Search for the cell housing the specified text and yield its (X, Y) center coordinate. 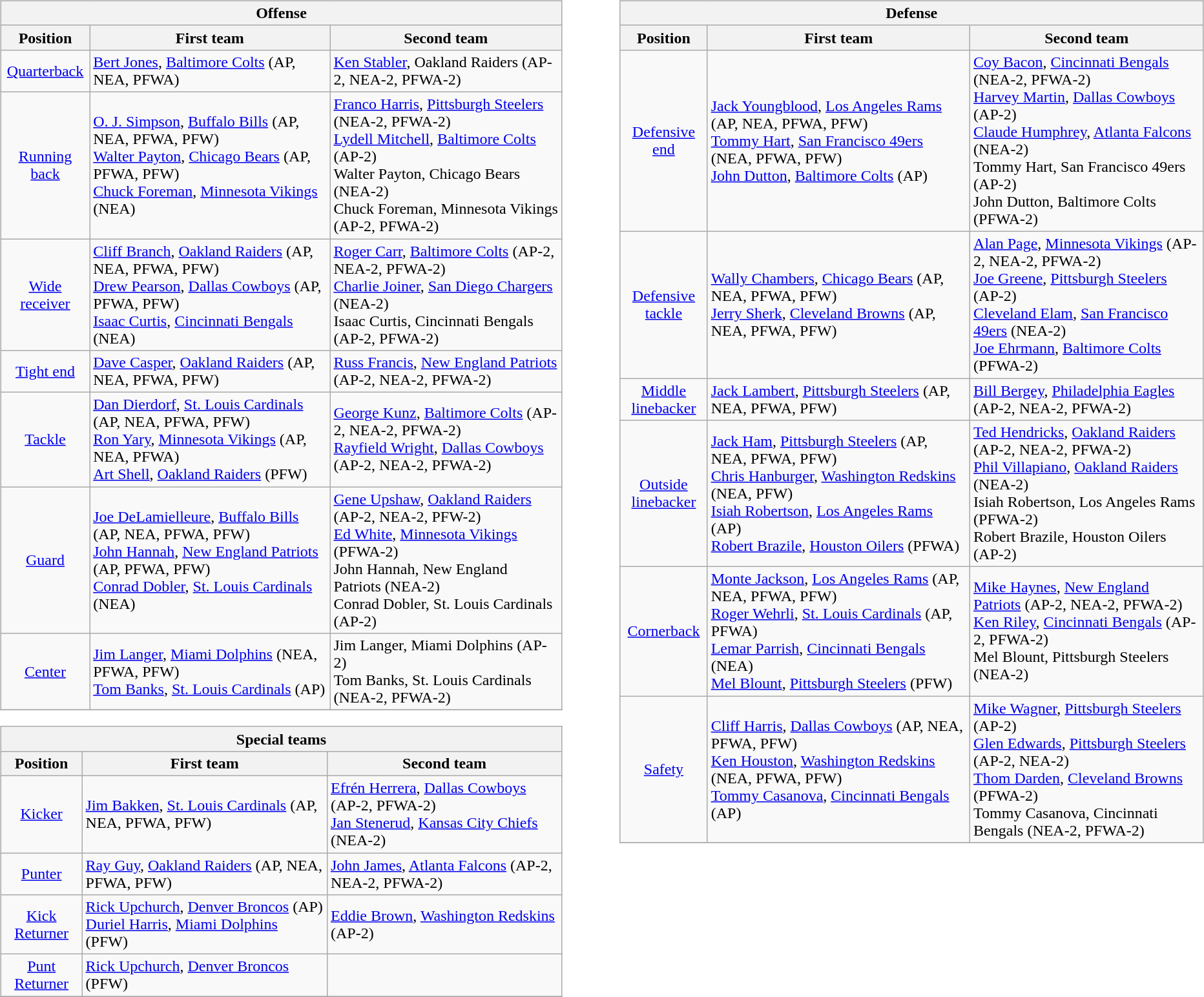
Special teams (281, 739)
Jim Bakken, St. Louis Cardinals (AP, NEA, PFWA, PFW) (204, 814)
Tight end (45, 372)
Defensive end (664, 141)
Wide receiver (45, 294)
Quarterback (45, 71)
Mike Haynes, New England Patriots (AP-2, NEA-2, PFWA-2) Ken Riley, Cincinnati Bengals (AP-2, PFWA-2) Mel Blount, Pittsburgh Steelers (NEA-2) (1086, 632)
Kicker (41, 814)
Jack Youngblood, Los Angeles Rams (AP, NEA, PFWA, PFW) Tommy Hart, San Francisco 49ers (NEA, PFWA, PFW) John Dutton, Baltimore Colts (AP) (838, 141)
Cliff Harris, Dallas Cowboys (AP, NEA, PFWA, PFW) Ken Houston, Washington Redskins (NEA, PFWA, PFW) Tommy Casanova, Cincinnati Bengals (AP) (838, 770)
Defensive tackle (664, 305)
Punt Returner (41, 975)
Russ Francis, New England Patriots (AP-2, NEA-2, PFWA-2) (446, 372)
Eddie Brown, Washington Redskins (AP-2) (444, 925)
Safety (664, 770)
Efrén Herrera, Dallas Cowboys (AP-2, PFWA-2)Jan Stenerud, Kansas City Chiefs (NEA-2) (444, 814)
Middle linebacker (664, 399)
Punter (41, 873)
Joe DeLamielleure, Buffalo Bills (AP, NEA, PFWA, PFW) John Hannah, New England Patriots (AP, PFWA, PFW)Conrad Dobler, St. Louis Cardinals (NEA) (210, 560)
George Kunz, Baltimore Colts (AP-2, NEA-2, PFWA-2)Rayfield Wright, Dallas Cowboys (AP-2, NEA-2, PFWA-2) (446, 440)
Dave Casper, Oakland Raiders (AP, NEA, PFWA, PFW) (210, 372)
Cornerback (664, 632)
Defense (912, 13)
Bert Jones, Baltimore Colts (AP, NEA, PFWA) (210, 71)
Outside linebacker (664, 493)
Jim Langer, Miami Dolphins (AP-2) Tom Banks, St. Louis Cardinals (NEA-2, PFWA-2) (446, 672)
Ken Stabler, Oakland Raiders (AP-2, NEA-2, PFWA-2) (446, 71)
Rick Upchurch, Denver Broncos (AP) Duriel Harris, Miami Dolphins (PFW) (204, 925)
Offense (281, 13)
Ray Guy, Oakland Raiders (AP, NEA, PFWA, PFW) (204, 873)
Guard (45, 560)
Tackle (45, 440)
Kick Returner (41, 925)
Bill Bergey, Philadelphia Eagles (AP-2, NEA-2, PFWA-2) (1086, 399)
Wally Chambers, Chicago Bears (AP, NEA, PFWA, PFW) Jerry Sherk, Cleveland Browns (AP, NEA, PFWA, PFW) (838, 305)
John James, Atlanta Falcons (AP-2, NEA-2, PFWA-2) (444, 873)
O. J. Simpson, Buffalo Bills (AP, NEA, PFWA, PFW) Walter Payton, Chicago Bears (AP, PFWA, PFW) Chuck Foreman, Minnesota Vikings (NEA) (210, 165)
Center (45, 672)
Cliff Branch, Oakland Raiders (AP, NEA, PFWA, PFW) Drew Pearson, Dallas Cowboys (AP, PFWA, PFW) Isaac Curtis, Cincinnati Bengals (NEA) (210, 294)
Running back (45, 165)
Rick Upchurch, Denver Broncos (PFW) (204, 975)
Roger Carr, Baltimore Colts (AP-2, NEA-2, PFWA-2) Charlie Joiner, San Diego Chargers (NEA-2) Isaac Curtis, Cincinnati Bengals (AP-2, PFWA-2) (446, 294)
Jim Langer, Miami Dolphins (NEA, PFWA, PFW) Tom Banks, St. Louis Cardinals (AP) (210, 672)
Jack Lambert, Pittsburgh Steelers (AP, NEA, PFWA, PFW) (838, 399)
Dan Dierdorf, St. Louis Cardinals (AP, NEA, PFWA, PFW) Ron Yary, Minnesota Vikings (AP, NEA, PFWA) Art Shell, Oakland Raiders (PFW) (210, 440)
